Pinpoint the cell where the given text exists, returning its [X, Y] midpoint coordinate. 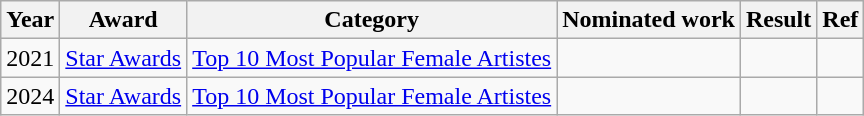
Year [30, 20]
2024 [30, 96]
Category [372, 20]
Award [124, 20]
Result [778, 20]
Ref [840, 20]
Nominated work [649, 20]
2021 [30, 58]
